Extract the [x, y] coordinate from the center of the cell holding the provided text.  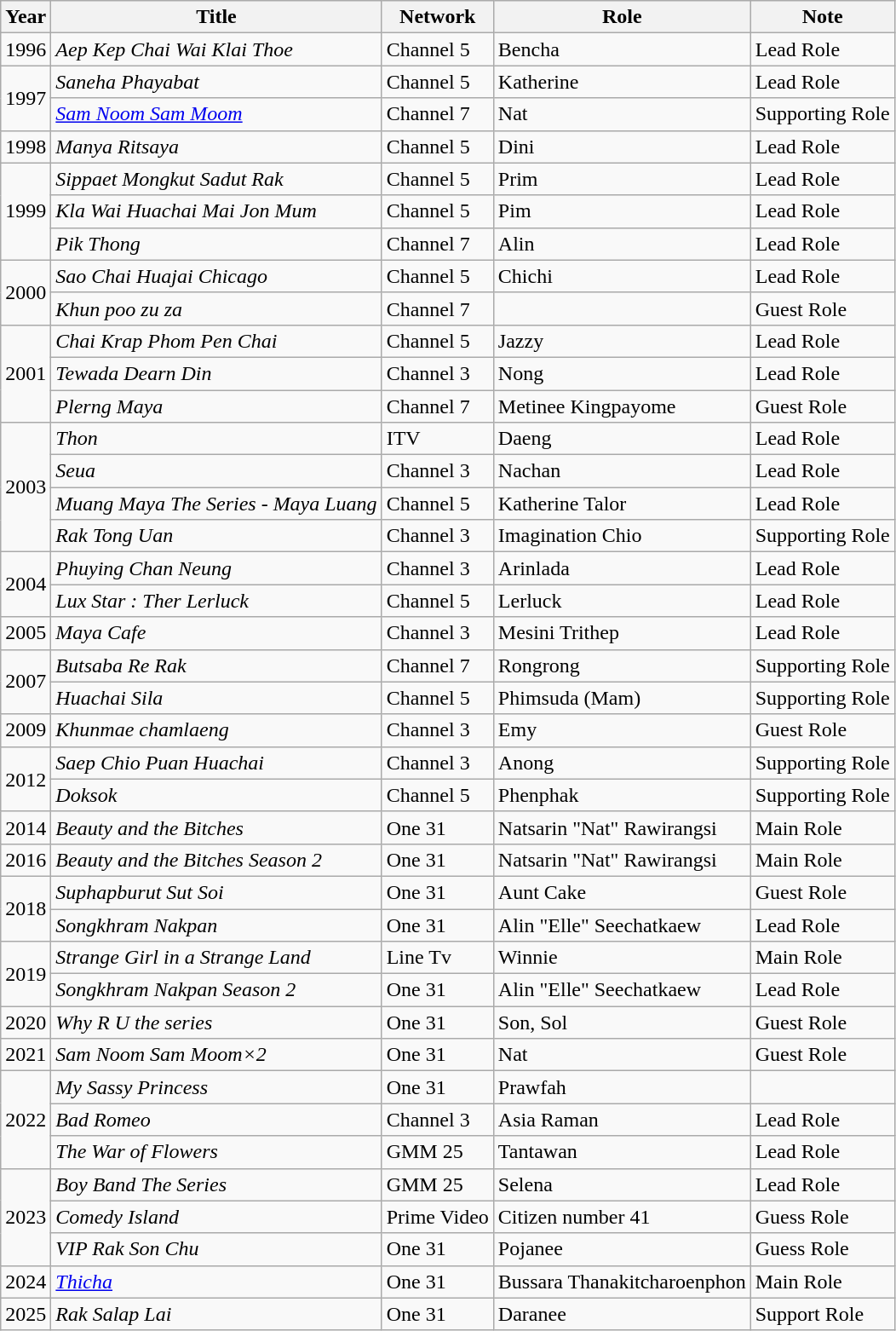
Songkhram Nakpan Season 2 [216, 990]
2024 [26, 1282]
Beauty and the Bitches [216, 827]
Note [823, 17]
Lux Star : Ther Lerluck [216, 601]
Asia Raman [622, 1120]
2000 [26, 292]
Bad Romeo [216, 1120]
2021 [26, 1055]
Winnie [622, 958]
Butsaba Re Rak [216, 665]
ITV [438, 439]
Role [622, 17]
2003 [26, 487]
Aep Kep Chai Wai Klai Thoe [216, 49]
Rak Tong Uan [216, 536]
Support Role [823, 1314]
1996 [26, 49]
Sao Chai Huajai Chicago [216, 276]
2019 [26, 974]
Jazzy [622, 341]
2007 [26, 682]
Citizen number 41 [622, 1217]
1997 [26, 98]
Phimsuda (Mam) [622, 698]
2025 [26, 1314]
2014 [26, 827]
Phenphak [622, 795]
Prawfah [622, 1087]
Katherine [622, 82]
Beauty and the Bitches Season 2 [216, 860]
Alin [622, 244]
Dini [622, 147]
Rongrong [622, 665]
Bussara Thanakitcharoenphon [622, 1282]
Why R U the series [216, 1023]
Son, Sol [622, 1023]
Sippaet Mongkut Sadut Rak [216, 179]
Saneha Phayabat [216, 82]
Emy [622, 730]
Prime Video [438, 1217]
Thon [216, 439]
2022 [26, 1120]
Kla Wai Huachai Mai Jon Mum [216, 211]
Doksok [216, 795]
Selena [622, 1184]
2023 [26, 1217]
Pojanee [622, 1249]
Boy Band The Series [216, 1184]
Rak Salap Lai [216, 1314]
Nachan [622, 471]
Imagination Chio [622, 536]
Manya Ritsaya [216, 147]
Tewada Dearn Din [216, 373]
2004 [26, 585]
Suphapburut Sut Soi [216, 892]
Daeng [622, 439]
Lerluck [622, 601]
Seua [216, 471]
Strange Girl in a Strange Land [216, 958]
Pim [622, 211]
Thicha [216, 1282]
1998 [26, 147]
Chai Krap Phom Pen Chai [216, 341]
Line Tv [438, 958]
Year [26, 17]
Arinlada [622, 568]
Daranee [622, 1314]
2016 [26, 860]
Muang Maya The Series - Maya Luang [216, 504]
Pik Thong [216, 244]
2001 [26, 373]
Nong [622, 373]
Metinee Kingpayome [622, 406]
2009 [26, 730]
Maya Cafe [216, 633]
Tantawan [622, 1152]
Prim [622, 179]
Anong [622, 763]
Bencha [622, 49]
Network [438, 17]
Phuying Chan Neung [216, 568]
Mesini Trithep [622, 633]
My Sassy Princess [216, 1087]
2012 [26, 779]
Huachai Sila [216, 698]
Khunmae chamlaeng [216, 730]
Chichi [622, 276]
Aunt Cake [622, 892]
2005 [26, 633]
2020 [26, 1023]
Katherine Talor [622, 504]
Plerng Maya [216, 406]
Sam Noom Sam Moom [216, 114]
Comedy Island [216, 1217]
1999 [26, 211]
The War of Flowers [216, 1152]
Songkhram Nakpan [216, 925]
Sam Noom Sam Moom×2 [216, 1055]
Khun poo zu za [216, 308]
2018 [26, 908]
Title [216, 17]
VIP Rak Son Chu [216, 1249]
Saep Chio Puan Huachai [216, 763]
